Detect which cell encompasses the target text, then output its [x, y] center coordinate. 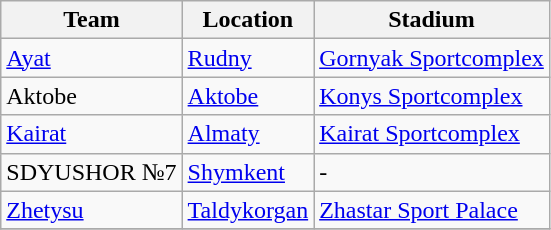
Team [92, 20]
Taldykorgan [248, 210]
Konys Sportcomplex [432, 96]
Zhetysu [92, 210]
Almaty [248, 134]
Gornyak Sportcomplex [432, 58]
- [432, 172]
Kairat Sportcomplex [432, 134]
Stadium [432, 20]
Rudny [248, 58]
Ayat [92, 58]
SDYUSHOR №7 [92, 172]
Zhastar Sport Palace [432, 210]
Shymkent [248, 172]
Kairat [92, 134]
Location [248, 20]
